Search for the cell housing the specified text and yield its (x, y) center coordinate. 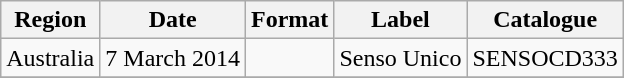
7 March 2014 (173, 58)
SENSOCD333 (545, 58)
Senso Unico (400, 58)
Region (50, 20)
Format (290, 20)
Date (173, 20)
Label (400, 20)
Catalogue (545, 20)
Australia (50, 58)
